Extract the [x, y] coordinate from the center of the cell holding the provided text.  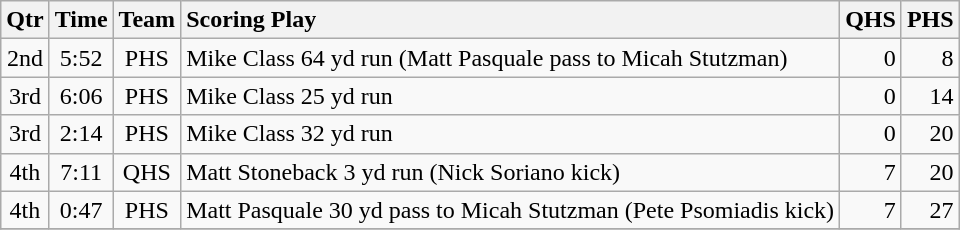
Team [147, 20]
Mike Class 64 yd run (Matt Pasquale pass to Micah Stutzman) [510, 58]
7:11 [81, 172]
Time [81, 20]
Scoring Play [510, 20]
6:06 [81, 96]
2nd [25, 58]
8 [930, 58]
14 [930, 96]
Mike Class 25 yd run [510, 96]
Matt Pasquale 30 yd pass to Micah Stutzman (Pete Psomiadis kick) [510, 210]
Matt Stoneback 3 yd run (Nick Soriano kick) [510, 172]
Qtr [25, 20]
27 [930, 210]
Mike Class 32 yd run [510, 134]
0:47 [81, 210]
5:52 [81, 58]
2:14 [81, 134]
